Output the [x, y] coordinate of the center of the cell containing the given text.  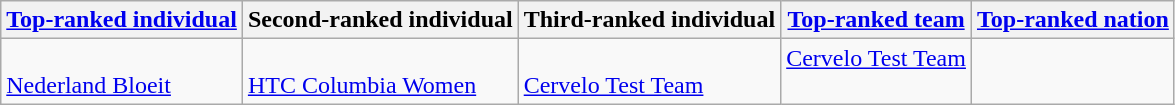
Third-ranked individual [649, 20]
Top-ranked nation [1072, 20]
Top-ranked team [876, 20]
HTC Columbia Women [380, 72]
Top-ranked individual [122, 20]
Second-ranked individual [380, 20]
Nederland Bloeit [122, 72]
